Locate the cell with the specified text and output its [X, Y] center coordinate. 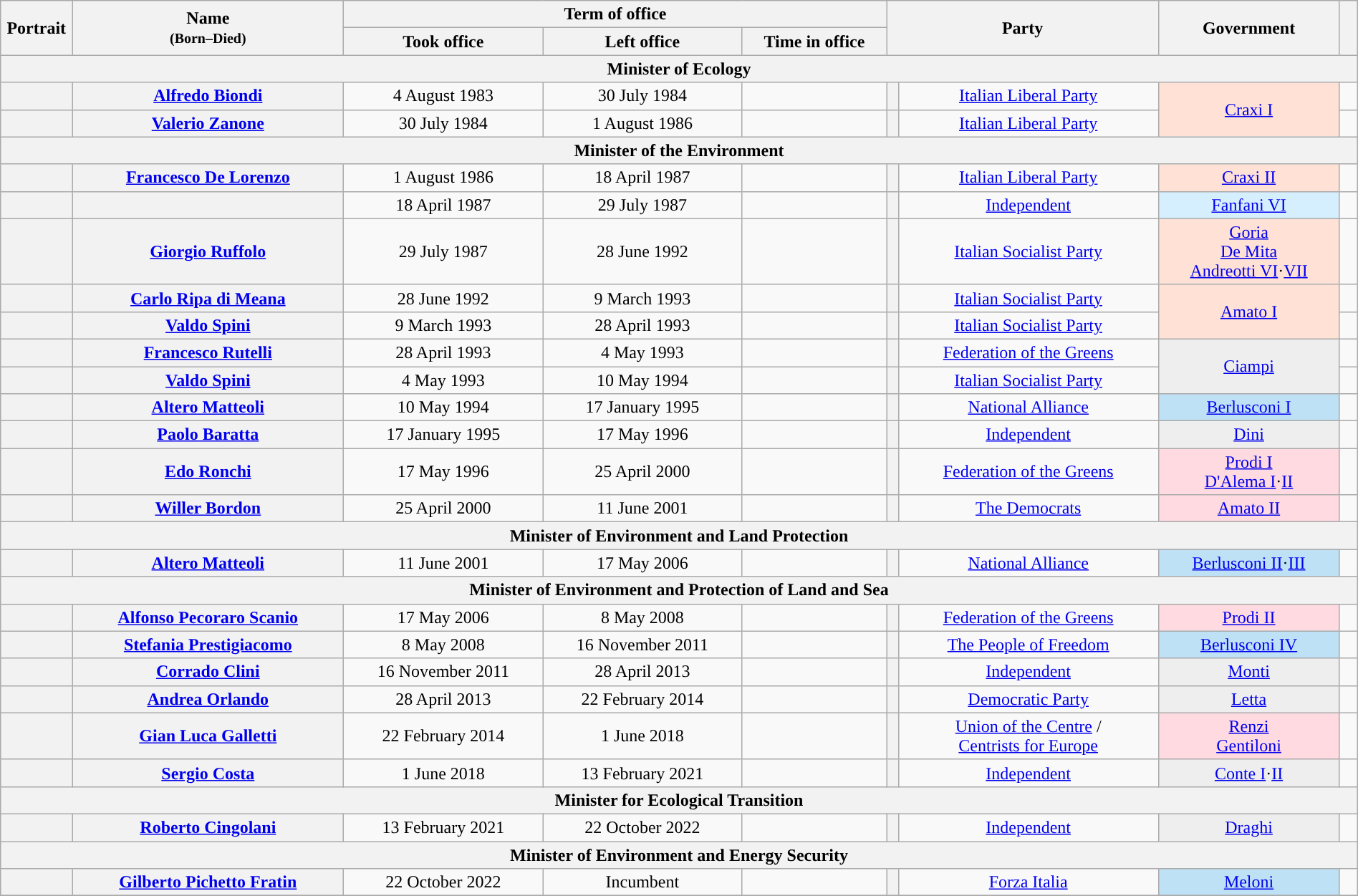
The People of Freedom [1029, 645]
Craxi II [1249, 178]
Minister of Environment and Energy Security [679, 854]
Berlusconi I [1249, 408]
Government [1249, 28]
4 August 1983 [443, 96]
Forza Italia [1029, 882]
Francesco De Lorenzo [208, 178]
Fanfani VI [1249, 205]
Name(Born–Died) [208, 28]
Left office [642, 42]
Willer Bordon [208, 509]
Time in office [814, 42]
Andrea Orlando [208, 699]
Valerio Zanone [208, 123]
Term of office [615, 14]
GoriaDe MitaAndreotti VI·VII [1249, 251]
Francesco Rutelli [208, 352]
The Democrats [1029, 509]
Prodi ID'Alema I·II [1249, 471]
Portrait [37, 28]
Alfonso Pecoraro Scanio [208, 617]
Gilberto Pichetto Fratin [208, 882]
Monti [1249, 672]
Berlusconi IV [1249, 645]
Incumbent [642, 882]
Union of the Centre /Centrists for Europe [1029, 736]
Gian Luca Galletti [208, 736]
Minister of Environment and Protection of Land and Sea [679, 590]
Letta [1249, 699]
Carlo Ripa di Meana [208, 298]
Minister of Environment and Land Protection [679, 536]
Edo Ronchi [208, 471]
RenziGentiloni [1249, 736]
Alfredo Biondi [208, 96]
Ciampi [1249, 366]
Giorgio Ruffolo [208, 251]
Amato I [1249, 312]
Paolo Baratta [208, 435]
Meloni [1249, 882]
Berlusconi II·III [1249, 563]
Draghi [1249, 827]
Sergio Costa [208, 773]
Corrado Clini [208, 672]
Minister of Ecology [679, 69]
Minister of the Environment [679, 150]
Democratic Party [1029, 699]
Conte I·II [1249, 773]
Craxi I [1249, 110]
Stefania Prestigiacomo [208, 645]
Party [1023, 28]
Dini [1249, 435]
Prodi II [1249, 617]
Minister for Ecological Transition [679, 800]
Took office [443, 42]
Amato II [1249, 509]
Roberto Cingolani [208, 827]
